Locate the cell with the specified text and output its (x, y) center coordinate. 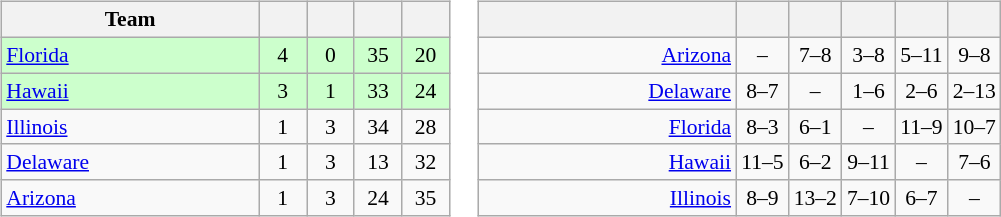
5–11 (921, 55)
0 (330, 55)
8–7 (762, 91)
4 (283, 55)
8–9 (762, 198)
9–8 (974, 55)
8–3 (762, 127)
3–8 (868, 55)
11–9 (921, 127)
20 (426, 55)
13–2 (816, 198)
33 (378, 91)
2–6 (921, 91)
34 (378, 127)
7–8 (816, 55)
13 (378, 162)
2–13 (974, 91)
10–7 (974, 127)
6–7 (921, 198)
7–6 (974, 162)
28 (426, 127)
11–5 (762, 162)
7–10 (868, 198)
Team (130, 20)
6–1 (816, 127)
1–6 (868, 91)
6–2 (816, 162)
9–11 (868, 162)
32 (426, 162)
